Output the (x, y) coordinate of the center of the cell containing the given text.  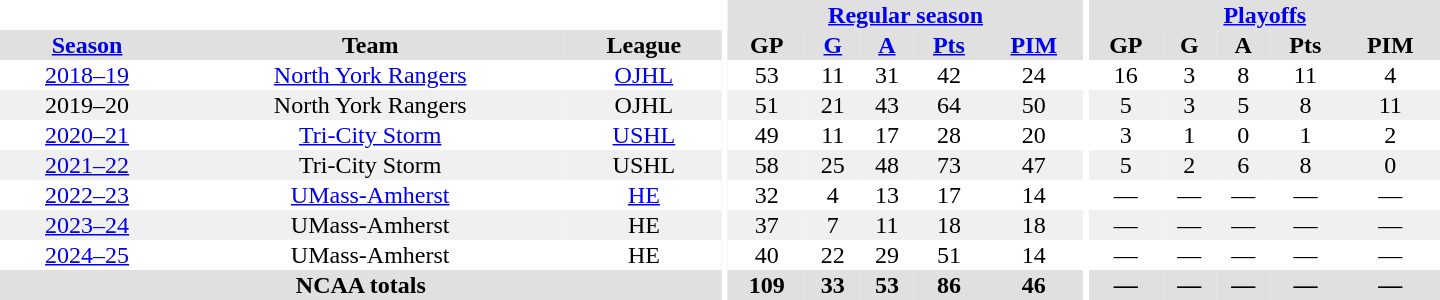
28 (949, 135)
86 (949, 285)
20 (1034, 135)
37 (767, 225)
32 (767, 195)
2022–23 (87, 195)
League (644, 45)
13 (887, 195)
Regular season (906, 15)
7 (833, 225)
46 (1034, 285)
2023–24 (87, 225)
22 (833, 255)
25 (833, 165)
73 (949, 165)
2019–20 (87, 105)
42 (949, 75)
16 (1126, 75)
29 (887, 255)
2021–22 (87, 165)
40 (767, 255)
49 (767, 135)
50 (1034, 105)
64 (949, 105)
Playoffs (1264, 15)
31 (887, 75)
6 (1243, 165)
58 (767, 165)
24 (1034, 75)
21 (833, 105)
48 (887, 165)
Season (87, 45)
2020–21 (87, 135)
43 (887, 105)
47 (1034, 165)
2024–25 (87, 255)
109 (767, 285)
NCAA totals (361, 285)
2018–19 (87, 75)
Team (370, 45)
33 (833, 285)
